Extract the [X, Y] coordinate from the center of the cell holding the provided text.  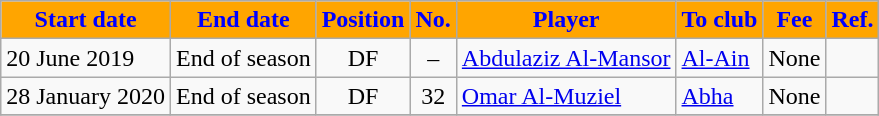
End date [243, 20]
Abdulaziz Al-Mansor [566, 58]
No. [433, 20]
Start date [86, 20]
20 June 2019 [86, 58]
32 [433, 96]
Omar Al-Muziel [566, 96]
Al-Ain [720, 58]
Abha [720, 96]
To club [720, 20]
28 January 2020 [86, 96]
Position [363, 20]
– [433, 58]
Fee [794, 20]
Ref. [852, 20]
Player [566, 20]
